Output the [X, Y] coordinate of the center of the cell containing the given text.  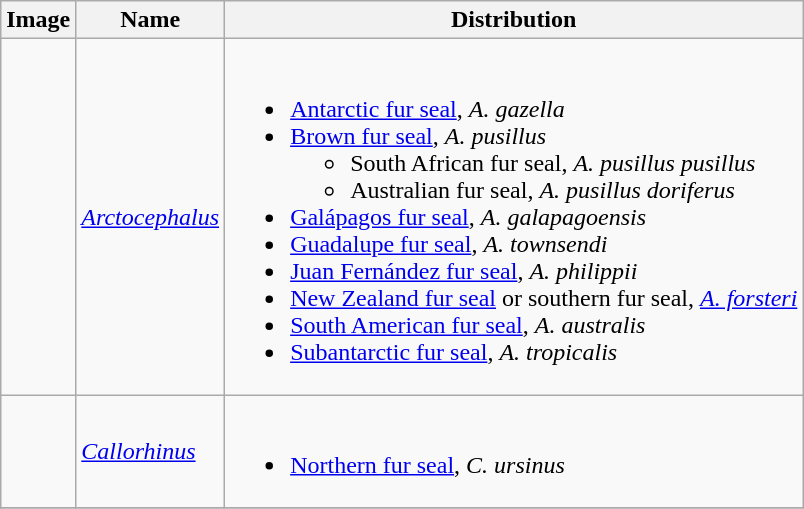
Name [150, 20]
Distribution [514, 20]
Callorhinus [150, 452]
Arctocephalus [150, 217]
Image [38, 20]
Northern fur seal, C. ursinus [514, 452]
